Capture the cell that displays the provided text and extract its (x, y) central coordinate. 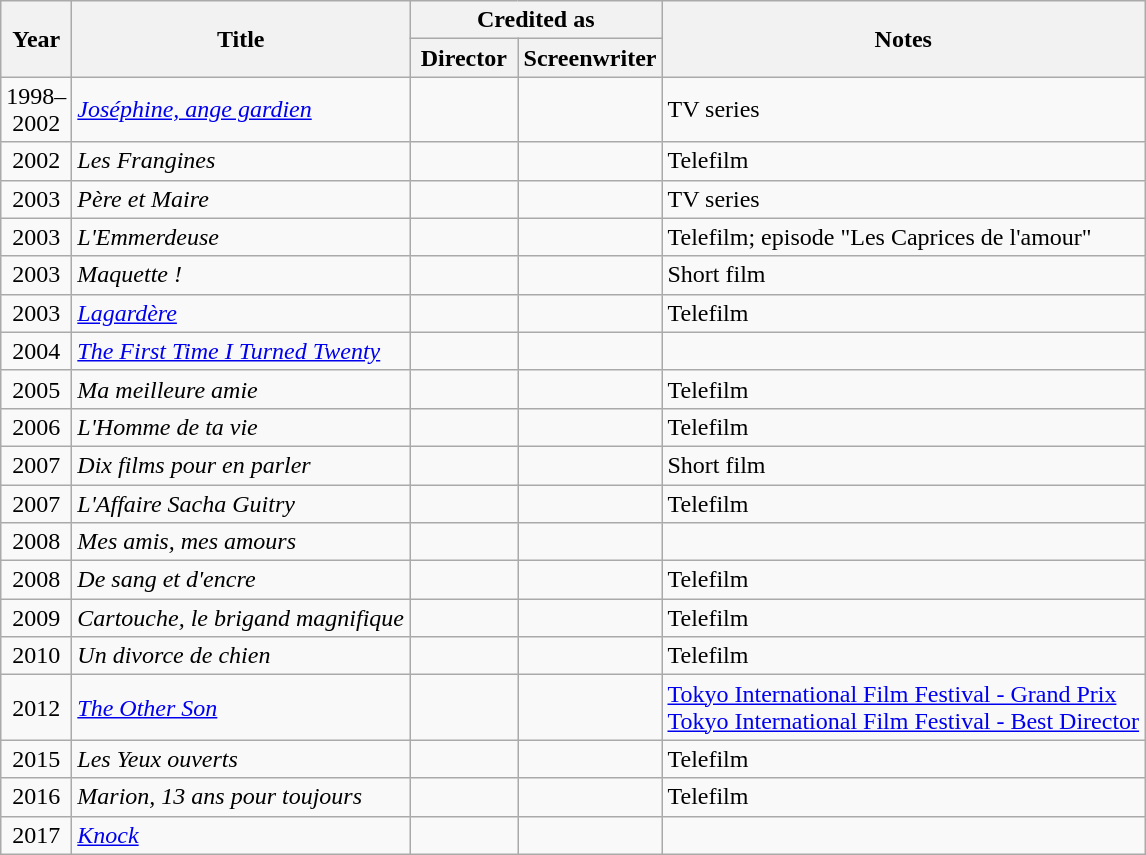
Notes (904, 39)
2017 (36, 835)
Mes amis, mes amours (241, 542)
Title (241, 39)
2004 (36, 351)
Joséphine, ange gardien (241, 110)
Credited as (536, 20)
2012 (36, 708)
Screenwriter (590, 58)
Les Frangines (241, 161)
Cartouche, le brigand magnifique (241, 618)
Telefilm; episode "Les Caprices de l'amour" (904, 237)
Un divorce de chien (241, 656)
Maquette ! (241, 275)
L'Homme de ta vie (241, 427)
L'Emmerdeuse (241, 237)
Director (464, 58)
2010 (36, 656)
2002 (36, 161)
2006 (36, 427)
2009 (36, 618)
2015 (36, 759)
De sang et d'encre (241, 580)
Ma meilleure amie (241, 389)
Les Yeux ouverts (241, 759)
Dix films pour en parler (241, 465)
2016 (36, 797)
Tokyo International Film Festival - Grand PrixTokyo International Film Festival - Best Director (904, 708)
Père et Maire (241, 199)
Marion, 13 ans pour toujours (241, 797)
The First Time I Turned Twenty (241, 351)
The Other Son (241, 708)
1998–2002 (36, 110)
2005 (36, 389)
Year (36, 39)
Lagardère (241, 313)
Knock (241, 835)
L'Affaire Sacha Guitry (241, 503)
